Scan for the cell matching the given text and deliver its (X, Y) coordinate at center. 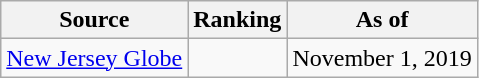
Source (94, 20)
Ranking (238, 20)
As of (382, 20)
November 1, 2019 (382, 58)
New Jersey Globe (94, 58)
